Output the (X, Y) coordinate of the center of the cell containing the given text.  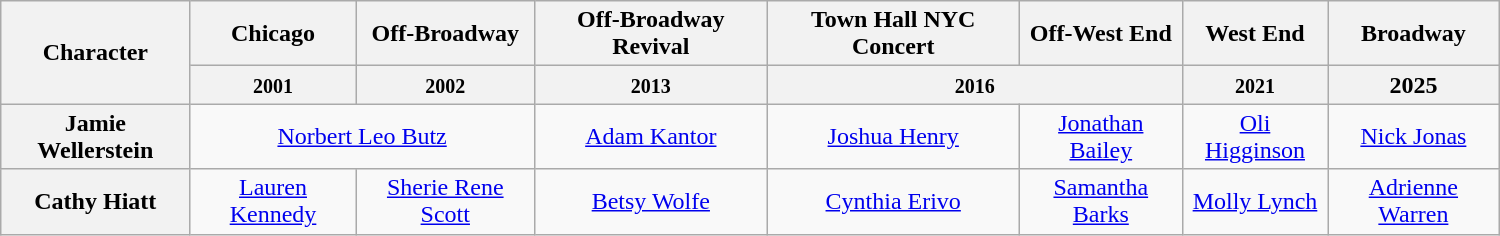
Off-Broadway (445, 34)
Lauren Kennedy (273, 202)
Nick Jonas (1414, 136)
Molly Lynch (1254, 202)
Cynthia Erivo (893, 202)
Adrienne Warren (1414, 202)
Norbert Leo Butz (362, 136)
2016 (974, 85)
Off-West End (1100, 34)
Character (96, 52)
Chicago (273, 34)
Broadway (1414, 34)
2001 (273, 85)
2021 (1254, 85)
Jonathan Bailey (1100, 136)
2025 (1414, 85)
Town Hall NYC Concert (893, 34)
Oli Higginson (1254, 136)
West End (1254, 34)
Betsy Wolfe (650, 202)
Adam Kantor (650, 136)
Jamie Wellerstein (96, 136)
2013 (650, 85)
2002 (445, 85)
Off-Broadway Revival (650, 34)
Joshua Henry (893, 136)
Cathy Hiatt (96, 202)
Sherie Rene Scott (445, 202)
Samantha Barks (1100, 202)
